Capture the cell that displays the provided text and extract its (X, Y) central coordinate. 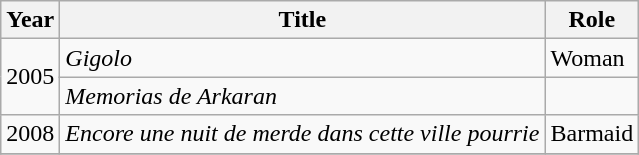
Memorias de Arkaran (302, 96)
Title (302, 20)
Woman (592, 58)
Barmaid (592, 134)
Encore une nuit de merde dans cette ville pourrie (302, 134)
2008 (30, 134)
Year (30, 20)
Role (592, 20)
2005 (30, 77)
Gigolo (302, 58)
